Extract the [x, y] coordinate from the center of the cell holding the provided text.  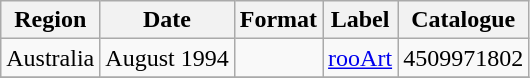
Format [278, 20]
Date [167, 20]
Label [360, 20]
Catalogue [464, 20]
Region [50, 20]
rooArt [360, 58]
Australia [50, 58]
4509971802 [464, 58]
August 1994 [167, 58]
